Return the [x, y] coordinate for the center point of the cell that contains the specified text.  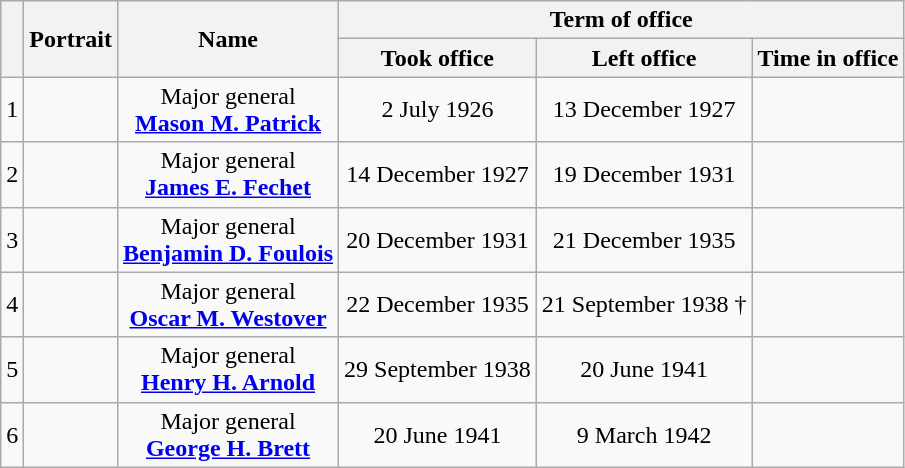
3 [12, 240]
Major generalBenjamin D. Foulois [228, 240]
Major generalOscar M. Westover [228, 304]
Major generalMason M. Patrick [228, 110]
Major generalJames E. Fechet [228, 174]
Took office [438, 58]
22 December 1935 [438, 304]
9 March 1942 [644, 434]
Time in office [828, 58]
2 [12, 174]
20 December 1931 [438, 240]
6 [12, 434]
1 [12, 110]
21 December 1935 [644, 240]
19 December 1931 [644, 174]
5 [12, 370]
29 September 1938 [438, 370]
Major generalGeorge H. Brett [228, 434]
14 December 1927 [438, 174]
Major generalHenry H. Arnold [228, 370]
Portrait [71, 39]
Name [228, 39]
Left office [644, 58]
4 [12, 304]
21 September 1938 † [644, 304]
Term of office [622, 20]
2 July 1926 [438, 110]
13 December 1927 [644, 110]
